Output the [X, Y] coordinate of the center of the cell containing the given text.  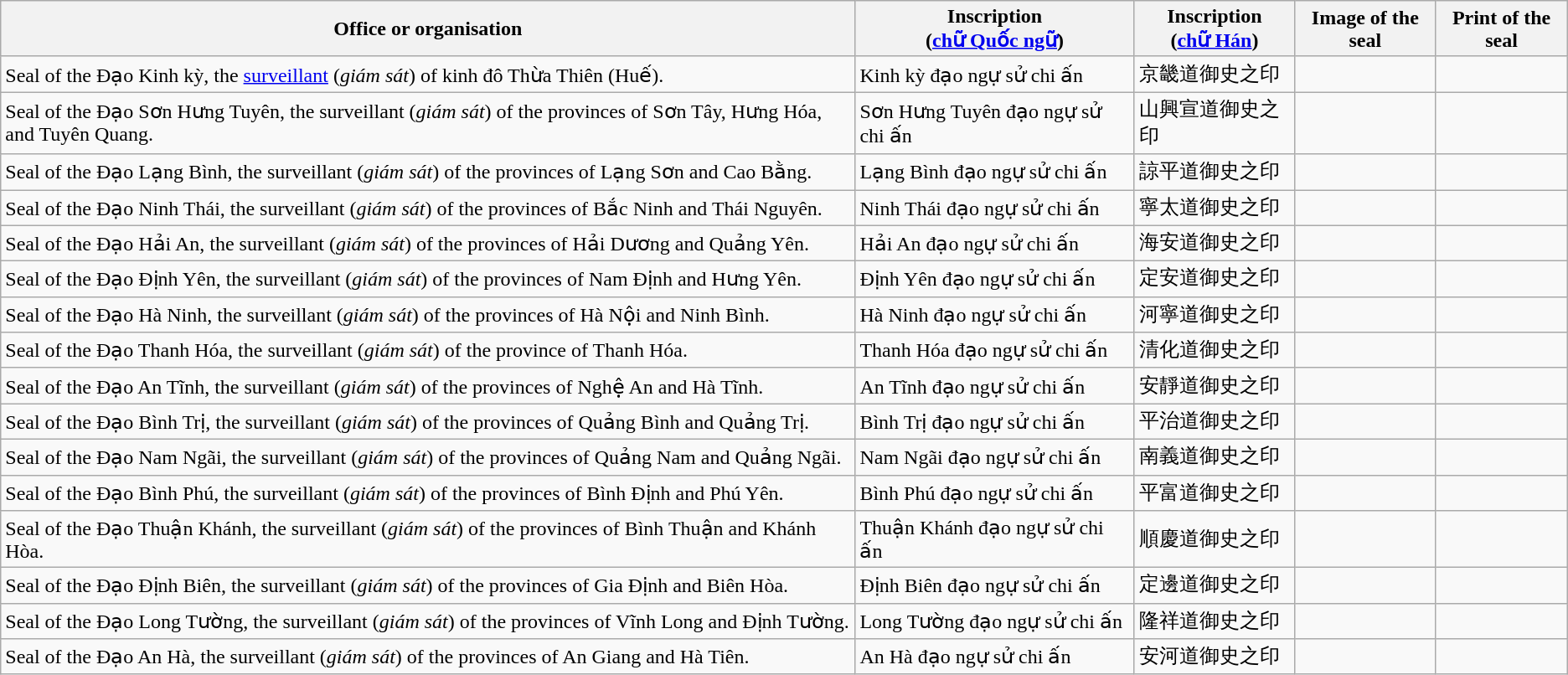
平治道御史之印 [1215, 422]
安河道御史之印 [1215, 657]
Seal of the Đạo Thuận Khánh, the surveillant (giám sát) of the provinces of Bình Thuận and Khánh Hòa. [428, 539]
海安道御史之印 [1215, 243]
Nam Ngãi đạo ngự sử chi ấn [995, 457]
Seal of the Đạo Nam Ngãi, the surveillant (giám sát) of the provinces of Quảng Nam and Quảng Ngãi. [428, 457]
河寧道御史之印 [1215, 315]
Seal of the Đạo Bình Phú, the surveillant (giám sát) of the provinces of Bình Định and Phú Yên. [428, 492]
Lạng Bình đạo ngự sử chi ấn [995, 173]
京畿道御史之印 [1215, 74]
Định Yên đạo ngự sử chi ấn [995, 280]
Seal of the Đạo Ninh Thái, the surveillant (giám sát) of the provinces of Bắc Ninh and Thái Nguyên. [428, 208]
Long Tường đạo ngự sử chi ấn [995, 621]
定邊道御史之印 [1215, 586]
Hải An đạo ngự sử chi ấn [995, 243]
Seal of the Đạo Long Tường, the surveillant (giám sát) of the provinces of Vĩnh Long and Định Tường. [428, 621]
Inscription(chữ Hán) [1215, 28]
南義道御史之印 [1215, 457]
Ninh Thái đạo ngự sử chi ấn [995, 208]
Seal of the Đạo Sơn Hưng Tuyên, the surveillant (giám sát) of the provinces of Sơn Tây, Hưng Hóa, and Tuyên Quang. [428, 123]
Seal of the Đạo An Hà, the surveillant (giám sát) of the provinces of An Giang and Hà Tiên. [428, 657]
Seal of the Đạo Định Yên, the surveillant (giám sát) of the provinces of Nam Định and Hưng Yên. [428, 280]
Print of the seal [1501, 28]
平富道御史之印 [1215, 492]
An Hà đạo ngự sử chi ấn [995, 657]
Seal of the Đạo Thanh Hóa, the surveillant (giám sát) of the province of Thanh Hóa. [428, 350]
Inscription(chữ Quốc ngữ) [995, 28]
Office or organisation [428, 28]
Bình Phú đạo ngự sử chi ấn [995, 492]
Thuận Khánh đạo ngự sử chi ấn [995, 539]
Sơn Hưng Tuyên đạo ngự sử chi ấn [995, 123]
Định Biên đạo ngự sử chi ấn [995, 586]
寧太道御史之印 [1215, 208]
定安道御史之印 [1215, 280]
Seal of the Đạo Lạng Bình, the surveillant (giám sát) of the provinces of Lạng Sơn and Cao Bằng. [428, 173]
Thanh Hóa đạo ngự sử chi ấn [995, 350]
Seal of the Đạo Hà Ninh, the surveillant (giám sát) of the provinces of Hà Nội and Ninh Bình. [428, 315]
安靜道御史之印 [1215, 385]
Seal of the Đạo Kinh kỳ, the surveillant (giám sát) of kinh đô Thừa Thiên (Huế). [428, 74]
Seal of the Đạo Bình Trị, the surveillant (giám sát) of the provinces of Quảng Bình and Quảng Trị. [428, 422]
Bình Trị đạo ngự sử chi ấn [995, 422]
隆祥道御史之印 [1215, 621]
An Tĩnh đạo ngự sử chi ấn [995, 385]
Kinh kỳ đạo ngự sử chi ấn [995, 74]
Hà Ninh đạo ngự sử chi ấn [995, 315]
山興宣道御史之印 [1215, 123]
Seal of the Đạo Định Biên, the surveillant (giám sát) of the provinces of Gia Định and Biên Hòa. [428, 586]
清化道御史之印 [1215, 350]
Image of the seal [1365, 28]
順慶道御史之印 [1215, 539]
Seal of the Đạo An Tĩnh, the surveillant (giám sát) of the provinces of Nghệ An and Hà Tĩnh. [428, 385]
諒平道御史之印 [1215, 173]
Seal of the Đạo Hải An, the surveillant (giám sát) of the provinces of Hải Dương and Quảng Yên. [428, 243]
